For the text-containing cell, return its midpoint in (X, Y) coordinate format. 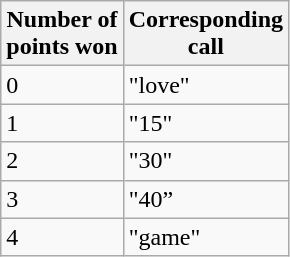
"40” (206, 199)
2 (62, 161)
"love" (206, 85)
"15" (206, 123)
0 (62, 85)
3 (62, 199)
4 (62, 237)
"game" (206, 237)
Corresponding call (206, 34)
"30" (206, 161)
Number ofpoints won (62, 34)
1 (62, 123)
